Locate the cell with the specified text and output its [x, y] center coordinate. 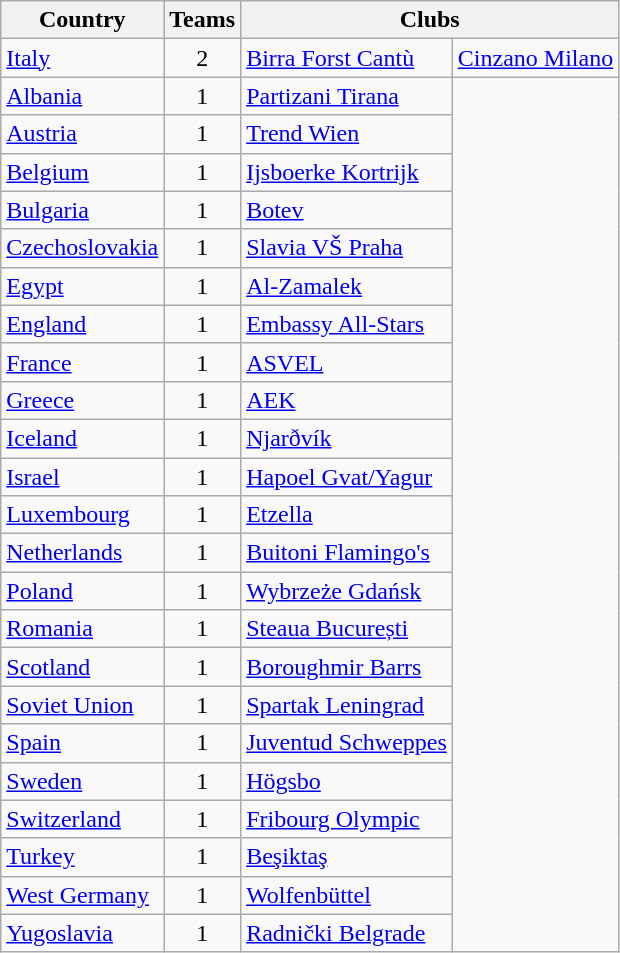
Njarðvík [347, 438]
Embassy All-Stars [347, 324]
Bulgaria [82, 210]
Fribourg Olympic [347, 819]
Slavia VŠ Praha [347, 248]
Ijsboerke Kortrijk [347, 172]
Austria [82, 134]
Israel [82, 477]
Belgium [82, 172]
Trend Wien [347, 134]
Teams [202, 20]
Wybrzeże Gdańsk [347, 591]
Spain [82, 743]
Sweden [82, 781]
Botev [347, 210]
Radnički Belgrade [347, 933]
Steaua București [347, 629]
Spartak Leningrad [347, 705]
Netherlands [82, 553]
Birra Forst Cantù [347, 58]
Romania [82, 629]
Iceland [82, 438]
Wolfenbüttel [347, 895]
Poland [82, 591]
Albania [82, 96]
Italy [82, 58]
Country [82, 20]
Soviet Union [82, 705]
Cinzano Milano [535, 58]
Partizani Tirana [347, 96]
Etzella [347, 515]
Yugoslavia [82, 933]
Hapoel Gvat/Yagur [347, 477]
Buitoni Flamingo's [347, 553]
Turkey [82, 857]
ASVEL [347, 362]
Switzerland [82, 819]
Al-Zamalek [347, 286]
Clubs [430, 20]
England [82, 324]
West Germany [82, 895]
Boroughmir Barrs [347, 667]
2 [202, 58]
Greece [82, 400]
Juventud Schweppes [347, 743]
Beşiktaş [347, 857]
Scotland [82, 667]
France [82, 362]
Czechoslovakia [82, 248]
AEK [347, 400]
Luxembourg [82, 515]
Högsbo [347, 781]
Egypt [82, 286]
